Determine the (X, Y) coordinate at the center of the cell enclosing the given text.  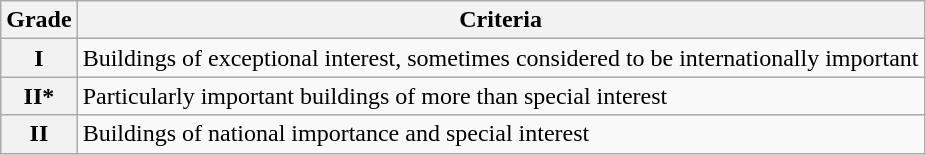
I (39, 58)
Buildings of national importance and special interest (500, 134)
Buildings of exceptional interest, sometimes considered to be internationally important (500, 58)
II* (39, 96)
II (39, 134)
Grade (39, 20)
Particularly important buildings of more than special interest (500, 96)
Criteria (500, 20)
